Identify which cell holds the provided text, then report its (X, Y) central coordinate. 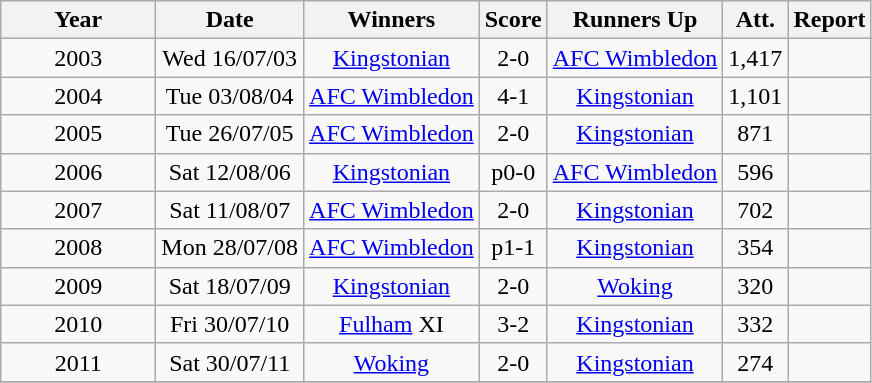
Winners (392, 20)
Att. (756, 20)
702 (756, 210)
Mon 28/07/08 (230, 248)
p0-0 (513, 172)
Wed 16/07/03 (230, 58)
596 (756, 172)
Sat 11/08/07 (230, 210)
Date (230, 20)
Report (830, 20)
Tue 26/07/05 (230, 134)
Fulham XI (392, 324)
2003 (78, 58)
2010 (78, 324)
Year (78, 20)
354 (756, 248)
2004 (78, 96)
Sat 12/08/06 (230, 172)
320 (756, 286)
2008 (78, 248)
1,417 (756, 58)
332 (756, 324)
2007 (78, 210)
871 (756, 134)
2011 (78, 362)
2005 (78, 134)
4-1 (513, 96)
Fri 30/07/10 (230, 324)
p1-1 (513, 248)
2006 (78, 172)
Tue 03/08/04 (230, 96)
274 (756, 362)
1,101 (756, 96)
2009 (78, 286)
Sat 30/07/11 (230, 362)
Score (513, 20)
Runners Up (635, 20)
Sat 18/07/09 (230, 286)
3-2 (513, 324)
